Capture the cell that displays the provided text and extract its (X, Y) central coordinate. 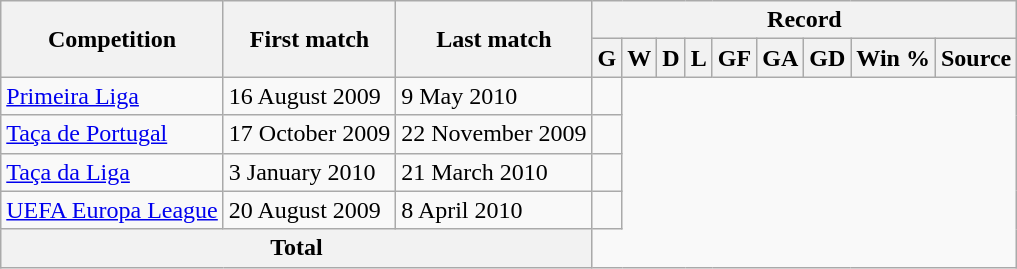
L (698, 58)
Win % (894, 58)
GF (734, 58)
Competition (112, 39)
Source (976, 58)
Taça de Portugal (112, 134)
8 April 2010 (494, 210)
22 November 2009 (494, 134)
9 May 2010 (494, 96)
UEFA Europa League (112, 210)
Record (804, 20)
Total (296, 248)
Last match (494, 39)
GD (828, 58)
16 August 2009 (309, 96)
G (607, 58)
GA (780, 58)
17 October 2009 (309, 134)
Primeira Liga (112, 96)
21 March 2010 (494, 172)
Taça da Liga (112, 172)
D (671, 58)
W (640, 58)
First match (309, 39)
20 August 2009 (309, 210)
3 January 2010 (309, 172)
